From the cell containing the given text, extract its center point as (x, y) coordinate. 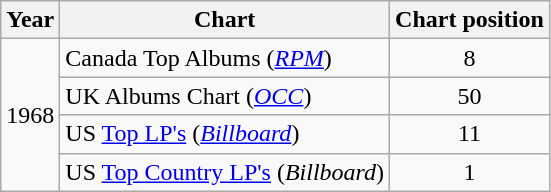
US Top Country LP's (Billboard) (225, 172)
US Top LP's (Billboard) (225, 134)
Chart position (470, 20)
UK Albums Chart (OCC) (225, 96)
Canada Top Albums (RPM) (225, 58)
1968 (30, 115)
1 (470, 172)
50 (470, 96)
8 (470, 58)
Chart (225, 20)
11 (470, 134)
Year (30, 20)
